For the text-containing cell, return its midpoint in [X, Y] coordinate format. 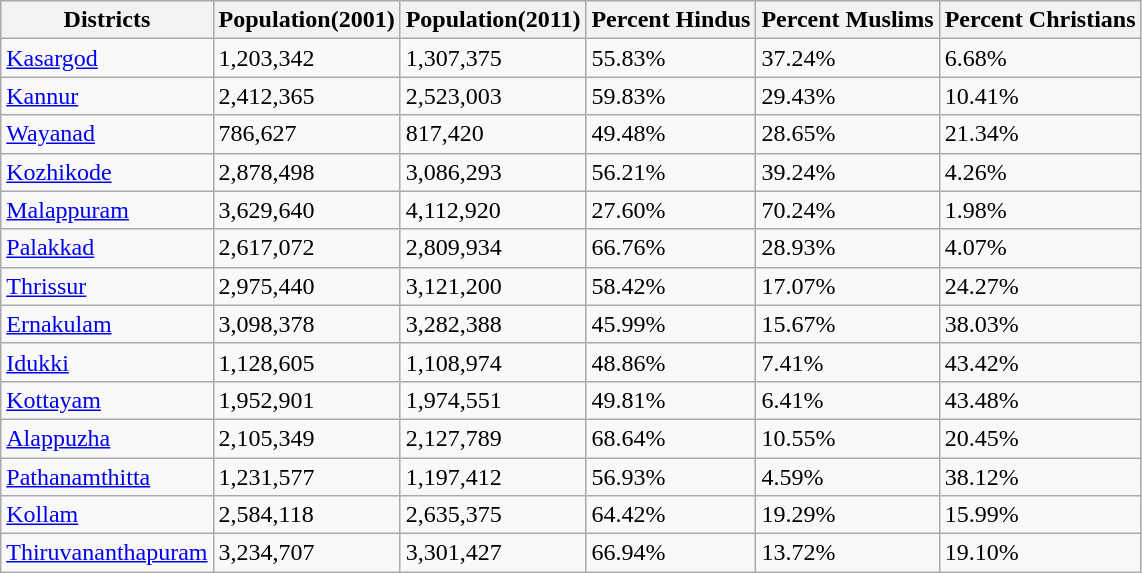
6.41% [848, 400]
3,282,388 [493, 324]
Idukki [107, 362]
56.93% [671, 477]
2,809,934 [493, 248]
10.41% [1040, 96]
20.45% [1040, 438]
2,523,003 [493, 96]
Percent Hindus [671, 20]
43.48% [1040, 400]
1,952,901 [306, 400]
28.93% [848, 248]
2,617,072 [306, 248]
56.21% [671, 172]
Kannur [107, 96]
4.59% [848, 477]
48.86% [671, 362]
24.27% [1040, 286]
3,234,707 [306, 553]
3,098,378 [306, 324]
17.07% [848, 286]
45.99% [671, 324]
Kollam [107, 515]
1,108,974 [493, 362]
43.42% [1040, 362]
786,627 [306, 134]
2,975,440 [306, 286]
49.81% [671, 400]
817,420 [493, 134]
55.83% [671, 58]
27.60% [671, 210]
7.41% [848, 362]
68.64% [671, 438]
Kasargod [107, 58]
64.42% [671, 515]
13.72% [848, 553]
1.98% [1040, 210]
70.24% [848, 210]
Kozhikode [107, 172]
Ernakulam [107, 324]
66.76% [671, 248]
Districts [107, 20]
38.03% [1040, 324]
6.68% [1040, 58]
3,121,200 [493, 286]
Alappuzha [107, 438]
2,105,349 [306, 438]
3,301,427 [493, 553]
4,112,920 [493, 210]
49.48% [671, 134]
28.65% [848, 134]
Palakkad [107, 248]
1,307,375 [493, 58]
21.34% [1040, 134]
10.55% [848, 438]
Population(2001) [306, 20]
1,128,605 [306, 362]
66.94% [671, 553]
39.24% [848, 172]
29.43% [848, 96]
2,635,375 [493, 515]
Kottayam [107, 400]
Malappuram [107, 210]
19.10% [1040, 553]
19.29% [848, 515]
1,197,412 [493, 477]
58.42% [671, 286]
3,086,293 [493, 172]
Thiruvananthapuram [107, 553]
1,203,342 [306, 58]
38.12% [1040, 477]
2,127,789 [493, 438]
1,231,577 [306, 477]
3,629,640 [306, 210]
15.67% [848, 324]
15.99% [1040, 515]
4.26% [1040, 172]
37.24% [848, 58]
Wayanad [107, 134]
Percent Muslims [848, 20]
2,878,498 [306, 172]
Pathanamthitta [107, 477]
1,974,551 [493, 400]
Population(2011) [493, 20]
59.83% [671, 96]
Thrissur [107, 286]
4.07% [1040, 248]
2,584,118 [306, 515]
2,412,365 [306, 96]
Percent Christians [1040, 20]
